Return the (X, Y) coordinate for the center point of the cell that contains the specified text.  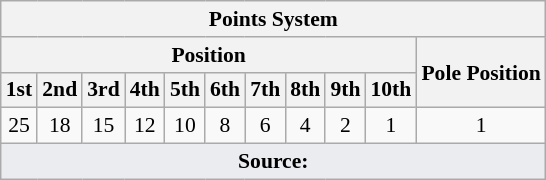
8 (225, 126)
1st (20, 90)
12 (145, 126)
Source: (274, 162)
3rd (104, 90)
2nd (60, 90)
15 (104, 126)
7th (265, 90)
Points System (274, 19)
Pole Position (480, 72)
Position (209, 55)
8th (305, 90)
25 (20, 126)
6 (265, 126)
10 (185, 126)
5th (185, 90)
6th (225, 90)
4 (305, 126)
4th (145, 90)
9th (345, 90)
10th (390, 90)
2 (345, 126)
18 (60, 126)
